Output the [X, Y] coordinate of the center of the cell containing the given text.  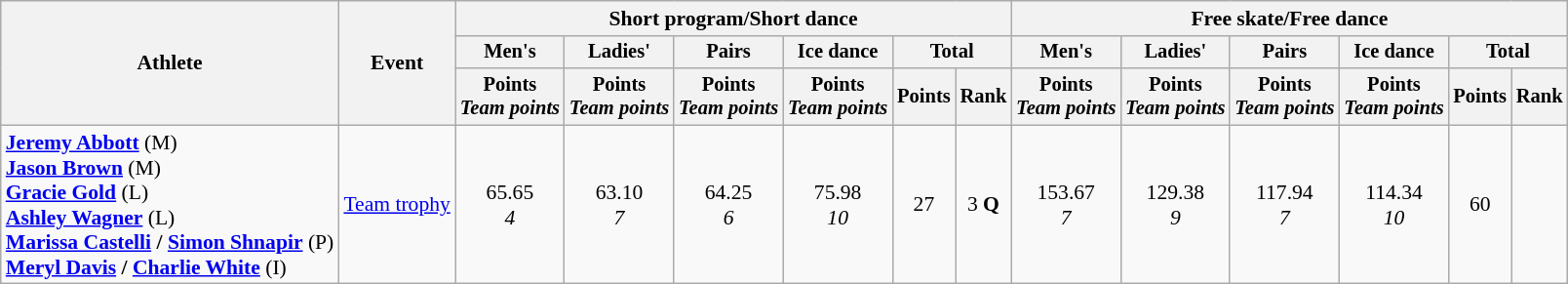
60 [1479, 205]
153.677 [1066, 205]
114.3410 [1393, 205]
Event [397, 62]
65.654 [510, 205]
Team trophy [397, 205]
Jeremy Abbott (M)Jason Brown (M)Gracie Gold (L)Ashley Wagner (L)Marissa Castelli / Simon Shnapir (P)Meryl Davis / Charlie White (I) [170, 205]
Athlete [170, 62]
Free skate/Free dance [1289, 19]
64.256 [728, 205]
63.107 [619, 205]
129.389 [1175, 205]
27 [923, 205]
3 Q [984, 205]
75.9810 [838, 205]
117.947 [1284, 205]
Short program/Short dance [733, 19]
